Locate the cell with the specified text and output its (X, Y) center coordinate. 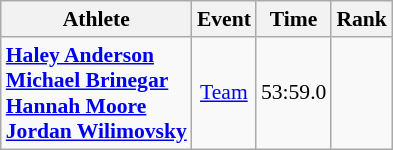
Time (294, 19)
Event (224, 19)
Athlete (96, 19)
53:59.0 (294, 93)
Team (224, 93)
Haley AndersonMichael BrinegarHannah MooreJordan Wilimovsky (96, 93)
Rank (362, 19)
